Return the (x, y) coordinate for the center point of the cell that contains the specified text.  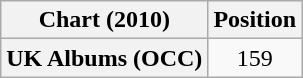
159 (255, 58)
UK Albums (OCC) (104, 58)
Chart (2010) (104, 20)
Position (255, 20)
